Locate the cell with the specified text and output its [x, y] center coordinate. 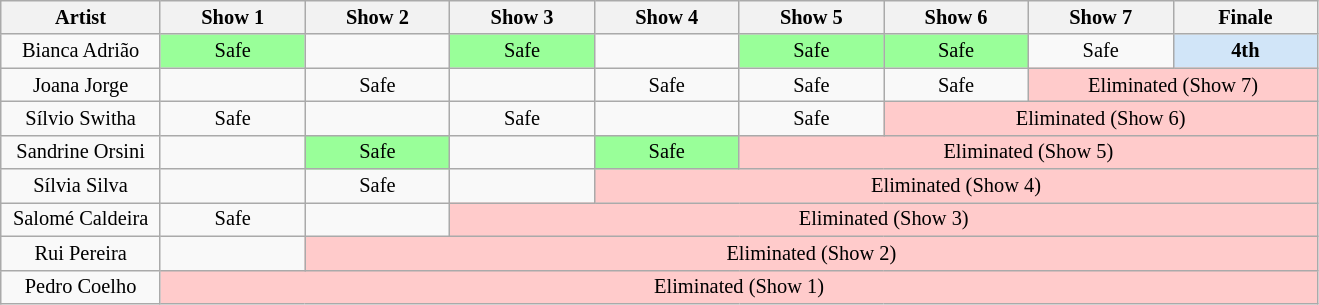
Sílvia Silva [81, 186]
Show 1 [232, 17]
Sílvio Switha [81, 118]
Eliminated (Show 4) [956, 186]
Pedro Coelho [81, 287]
Eliminated (Show 7) [1172, 85]
Sandrine Orsini [81, 152]
Finale [1246, 17]
Eliminated (Show 2) [812, 253]
Artist [81, 17]
Eliminated (Show 6) [1101, 118]
4th [1246, 51]
Salomé Caldeira [81, 219]
Show 7 [1100, 17]
Show 2 [378, 17]
Show 6 [956, 17]
Eliminated (Show 5) [1028, 152]
Bianca Adrião [81, 51]
Eliminated (Show 3) [884, 219]
Show 4 [666, 17]
Joana Jorge [81, 85]
Show 5 [812, 17]
Eliminated (Show 1) [738, 287]
Rui Pereira [81, 253]
Show 3 [522, 17]
